Provide the (x, y) coordinate of the cell's center where the given text is located.  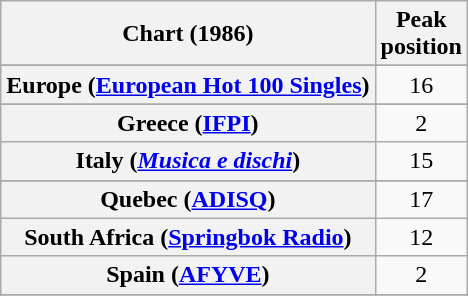
Greece (IFPI) (188, 123)
Spain (AFYVE) (188, 275)
Quebec (ADISQ) (188, 199)
16 (421, 85)
17 (421, 199)
Europe (European Hot 100 Singles) (188, 85)
Chart (1986) (188, 34)
Italy (Musica e dischi) (188, 161)
Peakposition (421, 34)
15 (421, 161)
12 (421, 237)
South Africa (Springbok Radio) (188, 237)
